From the cell containing the given text, extract its center point as (x, y) coordinate. 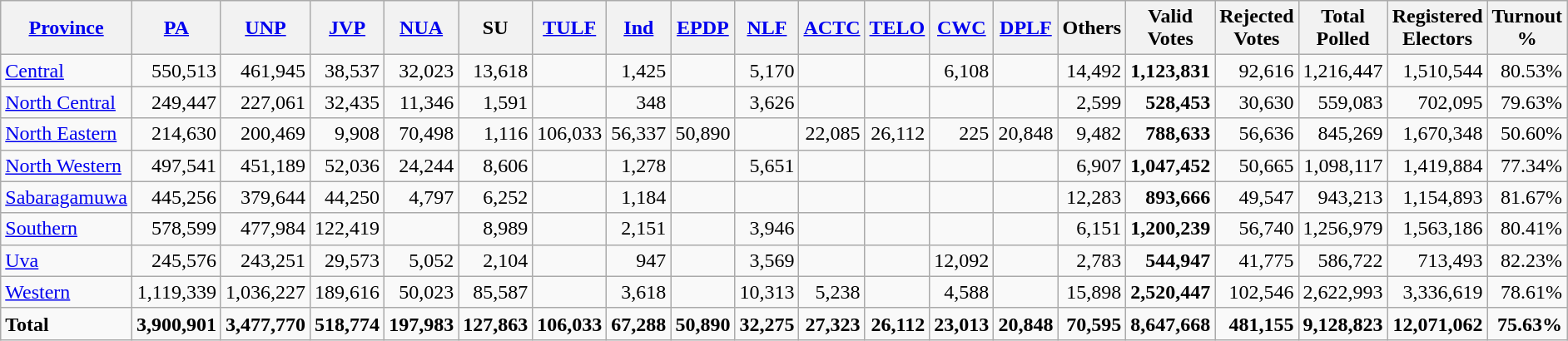
4,588 (962, 292)
North Western (67, 166)
12,283 (1092, 197)
29,573 (348, 260)
200,469 (265, 134)
3,900,901 (176, 324)
Western (67, 292)
1,419,884 (1437, 166)
67,288 (639, 324)
1,425 (639, 71)
79.63% (1527, 102)
1,116 (496, 134)
5,052 (421, 260)
127,863 (496, 324)
497,541 (176, 166)
56,337 (639, 134)
8,647,668 (1170, 324)
1,154,893 (1437, 197)
27,323 (832, 324)
943,213 (1343, 197)
3,946 (767, 229)
Total (67, 324)
1,036,227 (265, 292)
North Central (67, 102)
Uva (67, 260)
70,595 (1092, 324)
32,275 (767, 324)
225 (962, 134)
RegisteredElectors (1437, 28)
56,740 (1257, 229)
13,618 (496, 71)
12,071,062 (1437, 324)
Sabaragamuwa (67, 197)
189,616 (348, 292)
Province (67, 28)
8,989 (496, 229)
5,651 (767, 166)
477,984 (265, 229)
1,670,348 (1437, 134)
6,252 (496, 197)
5,238 (832, 292)
56,636 (1257, 134)
518,774 (348, 324)
85,587 (496, 292)
214,630 (176, 134)
TotalPolled (1343, 28)
1,510,544 (1437, 71)
EPDP (702, 28)
2,599 (1092, 102)
379,644 (265, 197)
788,633 (1170, 134)
TELO (897, 28)
559,083 (1343, 102)
713,493 (1437, 260)
451,189 (265, 166)
11,346 (421, 102)
197,983 (421, 324)
ValidVotes (1170, 28)
348 (639, 102)
15,898 (1092, 292)
32,023 (421, 71)
5,170 (767, 71)
TULF (569, 28)
30,630 (1257, 102)
947 (639, 260)
82.23% (1527, 260)
227,061 (265, 102)
3,569 (767, 260)
102,546 (1257, 292)
Southern (67, 229)
12,092 (962, 260)
ACTC (832, 28)
6,907 (1092, 166)
44,250 (348, 197)
528,453 (1170, 102)
77.34% (1527, 166)
75.63% (1527, 324)
Turnout% (1527, 28)
9,128,823 (1343, 324)
1,047,452 (1170, 166)
1,119,339 (176, 292)
80.41% (1527, 229)
702,095 (1437, 102)
CWC (962, 28)
38,537 (348, 71)
24,244 (421, 166)
1,123,831 (1170, 71)
1,563,186 (1437, 229)
70,498 (421, 134)
4,797 (421, 197)
UNP (265, 28)
249,447 (176, 102)
544,947 (1170, 260)
81.67% (1527, 197)
14,492 (1092, 71)
1,256,979 (1343, 229)
8,606 (496, 166)
481,155 (1257, 324)
578,599 (176, 229)
2,783 (1092, 260)
9,908 (348, 134)
3,336,619 (1437, 292)
52,036 (348, 166)
PA (176, 28)
41,775 (1257, 260)
893,666 (1170, 197)
80.53% (1527, 71)
1,216,447 (1343, 71)
23,013 (962, 324)
Ind (639, 28)
550,513 (176, 71)
1,098,117 (1343, 166)
Others (1092, 28)
North Eastern (67, 134)
1,184 (639, 197)
10,313 (767, 292)
2,520,447 (1170, 292)
6,151 (1092, 229)
461,945 (265, 71)
845,269 (1343, 134)
3,477,770 (265, 324)
9,482 (1092, 134)
22,085 (832, 134)
122,419 (348, 229)
3,618 (639, 292)
78.61% (1527, 292)
RejectedVotes (1257, 28)
245,576 (176, 260)
SU (496, 28)
92,616 (1257, 71)
1,591 (496, 102)
586,722 (1343, 260)
DPLF (1025, 28)
50.60% (1527, 134)
50,023 (421, 292)
2,622,993 (1343, 292)
NLF (767, 28)
6,108 (962, 71)
50,665 (1257, 166)
JVP (348, 28)
1,278 (639, 166)
243,251 (265, 260)
49,547 (1257, 197)
445,256 (176, 197)
1,200,239 (1170, 229)
2,151 (639, 229)
32,435 (348, 102)
Central (67, 71)
2,104 (496, 260)
NUA (421, 28)
3,626 (767, 102)
